Provide the (X, Y) coordinate of the cell's center where the given text is located.  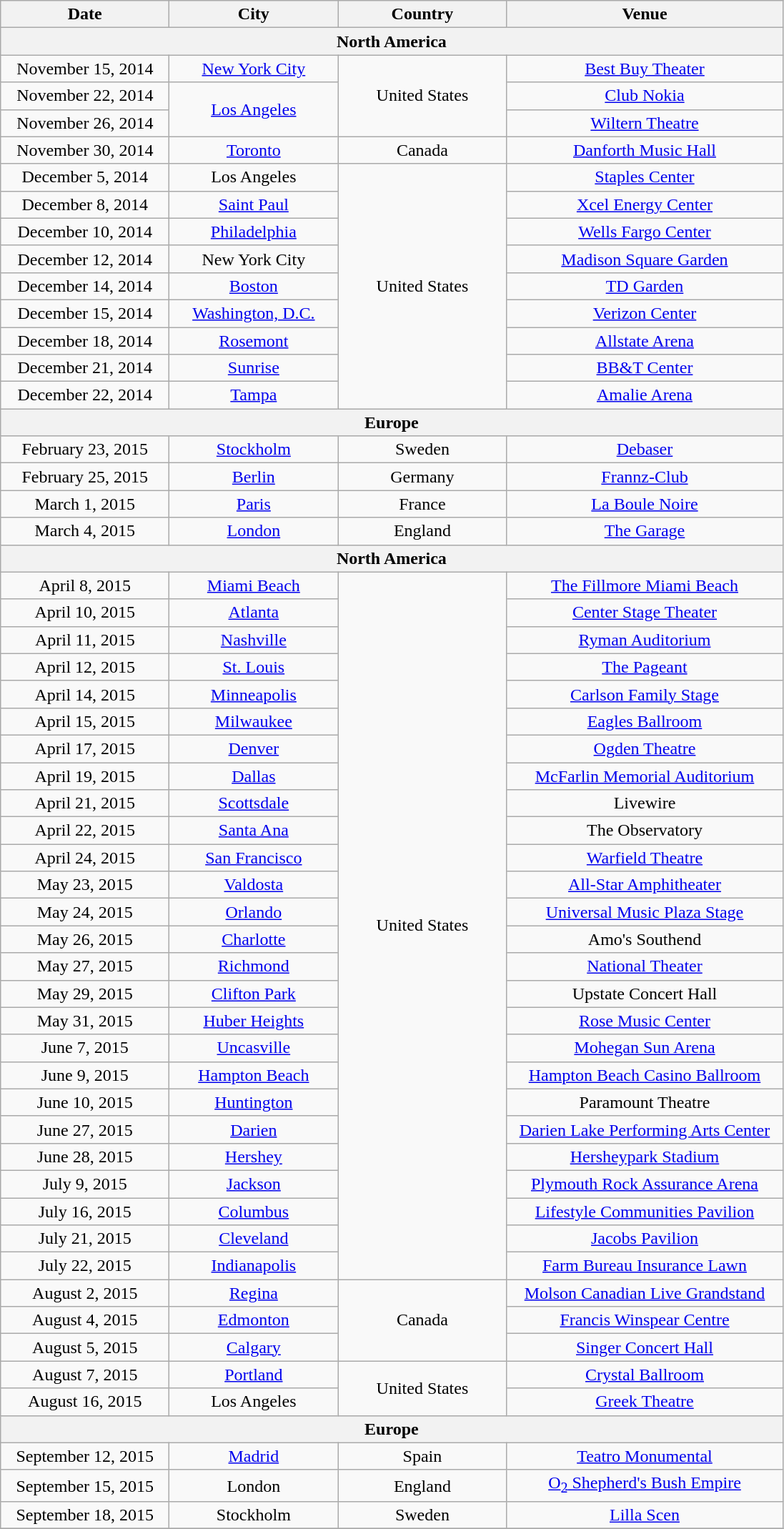
Hampton Beach Casino Ballroom (645, 1075)
May 29, 2015 (85, 994)
La Boule Noire (645, 504)
Upstate Concert Hall (645, 994)
Berlin (254, 477)
February 23, 2015 (85, 450)
Staples Center (645, 177)
Country (422, 14)
Minneapolis (254, 694)
All-Star Amphitheater (645, 885)
Uncasville (254, 1048)
Amalie Arena (645, 395)
Calgary (254, 1347)
July 22, 2015 (85, 1266)
Livewire (645, 803)
Center Stage Theater (645, 613)
May 27, 2015 (85, 966)
Wiltern Theatre (645, 123)
Nashville (254, 640)
April 12, 2015 (85, 667)
Madison Square Garden (645, 259)
Xcel Energy Center (645, 204)
August 5, 2015 (85, 1347)
April 22, 2015 (85, 831)
Darien (254, 1129)
The Observatory (645, 831)
Club Nokia (645, 96)
April 24, 2015 (85, 858)
February 25, 2015 (85, 477)
Best Buy Theater (645, 69)
December 12, 2014 (85, 259)
Carlson Family Stage (645, 694)
Darien Lake Performing Arts Center (645, 1129)
Valdosta (254, 885)
Indianapolis (254, 1266)
Plymouth Rock Assurance Arena (645, 1184)
May 23, 2015 (85, 885)
Warfield Theatre (645, 858)
National Theater (645, 966)
Date (85, 14)
Richmond (254, 966)
June 28, 2015 (85, 1157)
December 5, 2014 (85, 177)
November 26, 2014 (85, 123)
Toronto (254, 150)
April 19, 2015 (85, 776)
December 10, 2014 (85, 232)
August 4, 2015 (85, 1320)
Jackson (254, 1184)
September 15, 2015 (85, 1485)
August 7, 2015 (85, 1375)
Paramount Theatre (645, 1102)
March 1, 2015 (85, 504)
Portland (254, 1375)
Debaser (645, 450)
Lifestyle Communities Pavilion (645, 1212)
Madrid (254, 1456)
July 9, 2015 (85, 1184)
November 30, 2014 (85, 150)
April 17, 2015 (85, 748)
Singer Concert Hall (645, 1347)
Rosemont (254, 341)
December 22, 2014 (85, 395)
Molson Canadian Live Grandstand (645, 1293)
December 8, 2014 (85, 204)
Farm Bureau Insurance Lawn (645, 1266)
Spain (422, 1456)
Columbus (254, 1212)
Universal Music Plaza Stage (645, 912)
McFarlin Memorial Auditorium (645, 776)
Boston (254, 286)
November 22, 2014 (85, 96)
April 11, 2015 (85, 640)
March 4, 2015 (85, 531)
The Fillmore Miami Beach (645, 585)
BB&T Center (645, 368)
November 15, 2014 (85, 69)
December 21, 2014 (85, 368)
Mohegan Sun Arena (645, 1048)
Denver (254, 748)
Washington, D.C. (254, 313)
April 15, 2015 (85, 721)
Ryman Auditorium (645, 640)
Charlotte (254, 939)
Dallas (254, 776)
St. Louis (254, 667)
Hampton Beach (254, 1075)
Miami Beach (254, 585)
June 7, 2015 (85, 1048)
Saint Paul (254, 204)
December 18, 2014 (85, 341)
Tampa (254, 395)
Greek Theatre (645, 1402)
May 31, 2015 (85, 1021)
Jacobs Pavilion (645, 1239)
Orlando (254, 912)
The Pageant (645, 667)
O2 Shepherd's Bush Empire (645, 1485)
Scottsdale (254, 803)
September 12, 2015 (85, 1456)
July 21, 2015 (85, 1239)
Huntington (254, 1102)
Ogden Theatre (645, 748)
Amo's Southend (645, 939)
Verizon Center (645, 313)
Atlanta (254, 613)
Crystal Ballroom (645, 1375)
June 27, 2015 (85, 1129)
France (422, 504)
Sunrise (254, 368)
Germany (422, 477)
Francis Winspear Centre (645, 1320)
April 21, 2015 (85, 803)
May 26, 2015 (85, 939)
Venue (645, 14)
Hershey (254, 1157)
Eagles Ballroom (645, 721)
Wells Fargo Center (645, 232)
City (254, 14)
August 16, 2015 (85, 1402)
April 8, 2015 (85, 585)
December 15, 2014 (85, 313)
May 24, 2015 (85, 912)
Santa Ana (254, 831)
Rose Music Center (645, 1021)
TD Garden (645, 286)
Allstate Arena (645, 341)
San Francisco (254, 858)
Lilla Scen (645, 1515)
Philadelphia (254, 232)
Cleveland (254, 1239)
Teatro Monumental (645, 1456)
August 2, 2015 (85, 1293)
Milwaukee (254, 721)
Edmonton (254, 1320)
April 10, 2015 (85, 613)
December 14, 2014 (85, 286)
Paris (254, 504)
Regina (254, 1293)
Frannz-Club (645, 477)
September 18, 2015 (85, 1515)
Hersheypark Stadium (645, 1157)
April 14, 2015 (85, 694)
June 9, 2015 (85, 1075)
Danforth Music Hall (645, 150)
June 10, 2015 (85, 1102)
The Garage (645, 531)
July 16, 2015 (85, 1212)
Clifton Park (254, 994)
Huber Heights (254, 1021)
